Return (X, Y) of the center of cell containing provided text 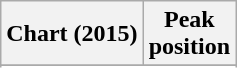
Peakposition (189, 34)
Chart (2015) (72, 34)
